From the cell containing the given text, extract its center point as [X, Y] coordinate. 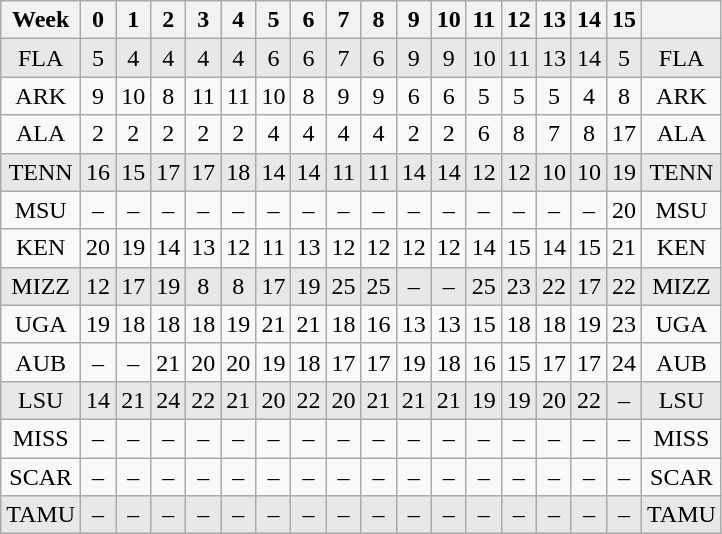
3 [204, 20]
1 [134, 20]
0 [98, 20]
Week [41, 20]
